Output the [X, Y] coordinate of the center of the cell containing the given text.  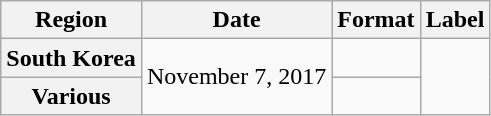
Date [236, 20]
Region [72, 20]
Various [72, 96]
Format [376, 20]
Label [455, 20]
November 7, 2017 [236, 77]
South Korea [72, 58]
